Return (X, Y) of the center of cell containing provided text 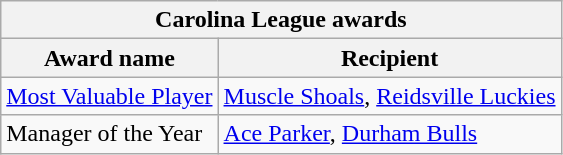
Muscle Shoals, Reidsville Luckies (390, 96)
Award name (110, 58)
Carolina League awards (281, 20)
Most Valuable Player (110, 96)
Recipient (390, 58)
Manager of the Year (110, 134)
Ace Parker, Durham Bulls (390, 134)
